Output the [x, y] coordinate of the center of the cell containing the given text.  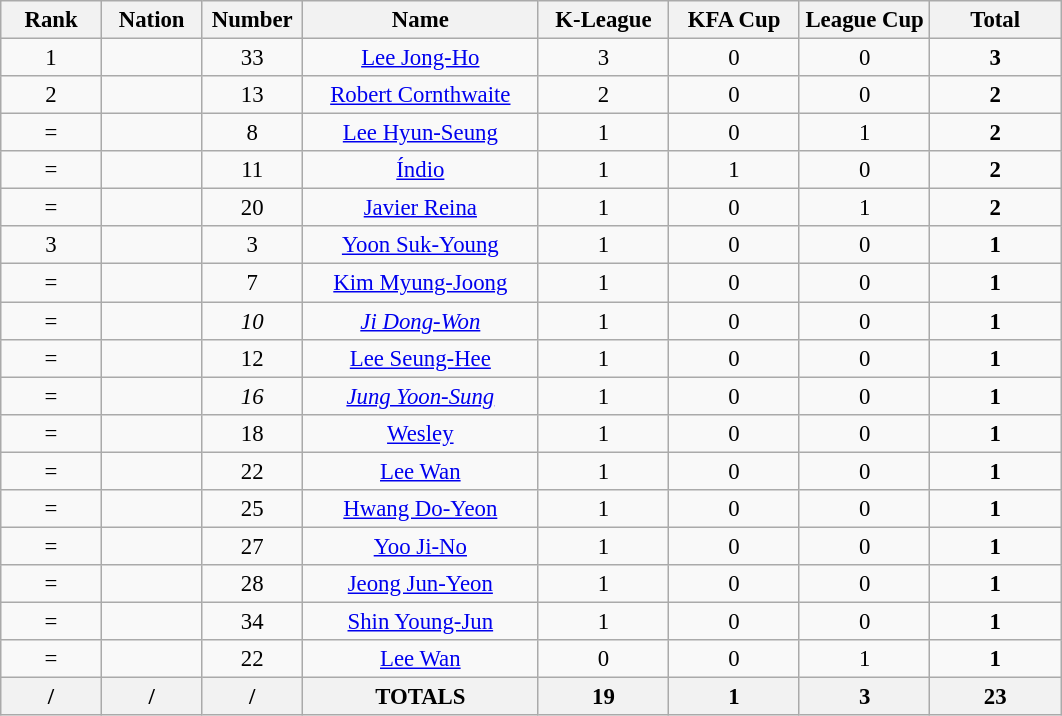
TOTALS [421, 697]
KFA Cup [734, 20]
20 [252, 208]
Lee Jong-Ho [421, 58]
Jung Yoon-Sung [421, 396]
Robert Cornthwaite [421, 95]
Wesley [421, 433]
Yoon Suk-Young [421, 245]
33 [252, 58]
25 [252, 509]
19 [604, 697]
Javier Reina [421, 208]
23 [996, 697]
13 [252, 95]
League Cup [864, 20]
Kim Myung-Joong [421, 283]
34 [252, 621]
Jeong Jun-Yeon [421, 584]
Shin Young-Jun [421, 621]
27 [252, 546]
Name [421, 20]
Lee Seung-Hee [421, 358]
18 [252, 433]
Total [996, 20]
28 [252, 584]
11 [252, 170]
7 [252, 283]
Ji Dong-Won [421, 321]
10 [252, 321]
12 [252, 358]
Rank [52, 20]
Number [252, 20]
Lee Hyun-Seung [421, 133]
Hwang Do-Yeon [421, 509]
K-League [604, 20]
Nation [152, 20]
Yoo Ji-No [421, 546]
Índio [421, 170]
16 [252, 396]
8 [252, 133]
